Search for the cell housing the specified text and yield its (X, Y) center coordinate. 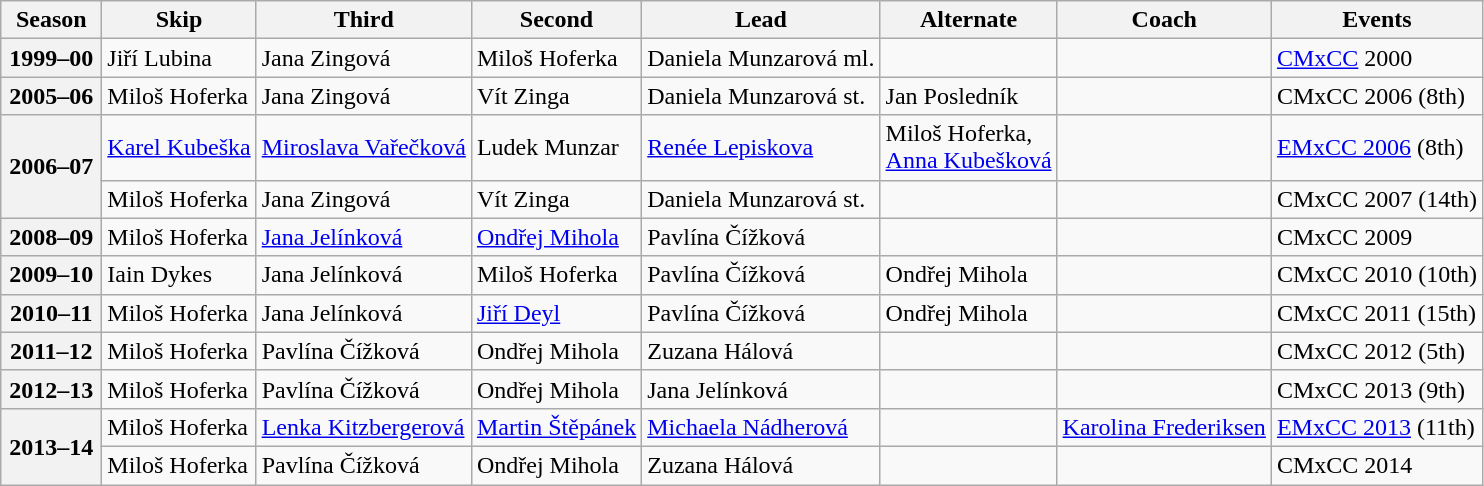
Jan Posledník (968, 96)
Karel Kubeška (179, 148)
EMxCC 2013 (11th) (1376, 427)
CMxCC 2014 (1376, 465)
Miloš Hoferka,Anna Kubešková (968, 148)
2013–14 (52, 446)
CMxCC 2012 (5th) (1376, 351)
Second (556, 20)
Miroslava Vařečková (364, 148)
CMxCC 2000 (1376, 58)
Skip (179, 20)
Ludek Munzar (556, 148)
EMxCC 2006 (8th) (1376, 148)
Lead (761, 20)
Michaela Nádherová (761, 427)
2009–10 (52, 275)
1999–00 (52, 58)
2011–12 (52, 351)
Jiří Deyl (556, 313)
Coach (1164, 20)
Renée Lepiskova (761, 148)
Season (52, 20)
2005–06 (52, 96)
Lenka Kitzbergerová (364, 427)
Daniela Munzarová ml. (761, 58)
2012–13 (52, 389)
CMxCC 2006 (8th) (1376, 96)
Jiří Lubina (179, 58)
2006–07 (52, 166)
Karolina Frederiksen (1164, 427)
CMxCC 2010 (10th) (1376, 275)
CMxCC 2009 (1376, 237)
CMxCC 2013 (9th) (1376, 389)
2008–09 (52, 237)
Iain Dykes (179, 275)
CMxCC 2007 (14th) (1376, 199)
Alternate (968, 20)
Third (364, 20)
Events (1376, 20)
CMxCC 2011 (15th) (1376, 313)
2010–11 (52, 313)
Martin Štěpánek (556, 427)
